Return (X, Y) of the center of cell containing provided text 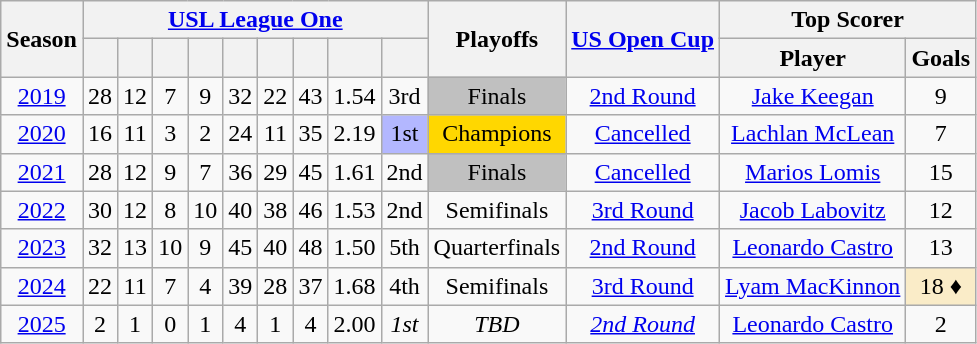
15 (941, 172)
29 (276, 172)
5th (404, 248)
48 (310, 248)
35 (310, 134)
18 ♦ (941, 286)
3 (170, 134)
Jake Keegan (813, 96)
Lachlan McLean (813, 134)
38 (276, 210)
Goals (941, 58)
Champions (497, 134)
37 (310, 286)
1.53 (354, 210)
Top Scorer (848, 20)
2021 (42, 172)
2022 (42, 210)
0 (170, 324)
Season (42, 39)
1.61 (354, 172)
2.00 (354, 324)
1.50 (354, 248)
TBD (497, 324)
Quarterfinals (497, 248)
16 (100, 134)
39 (240, 286)
24 (240, 134)
36 (240, 172)
8 (170, 210)
43 (310, 96)
2.19 (354, 134)
Lyam MacKinnon (813, 286)
30 (100, 210)
1.54 (354, 96)
46 (310, 210)
Playoffs (497, 39)
2024 (42, 286)
Marios Lomis (813, 172)
4th (404, 286)
2020 (42, 134)
3rd (404, 96)
2019 (42, 96)
2023 (42, 248)
1.68 (354, 286)
2025 (42, 324)
USL League One (255, 20)
US Open Cup (643, 39)
Jacob Labovitz (813, 210)
Player (813, 58)
